Provide the [X, Y] coordinate of the cell's center where the given text is located.  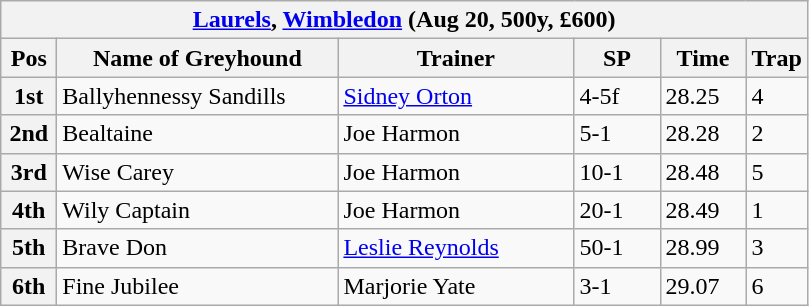
Name of Greyhound [198, 58]
5-1 [617, 134]
2 [776, 134]
5th [29, 248]
50-1 [617, 248]
Ballyhennessy Sandills [198, 96]
4-5f [617, 96]
3 [776, 248]
Wise Carey [198, 172]
Wily Captain [198, 210]
Brave Don [198, 248]
3-1 [617, 286]
Time [703, 58]
5 [776, 172]
10-1 [617, 172]
2nd [29, 134]
28.48 [703, 172]
20-1 [617, 210]
Trainer [456, 58]
Leslie Reynolds [456, 248]
Pos [29, 58]
Marjorie Yate [456, 286]
28.25 [703, 96]
28.28 [703, 134]
6th [29, 286]
Bealtaine [198, 134]
3rd [29, 172]
4th [29, 210]
Fine Jubilee [198, 286]
29.07 [703, 286]
6 [776, 286]
Laurels, Wimbledon (Aug 20, 500y, £600) [404, 20]
4 [776, 96]
1st [29, 96]
28.49 [703, 210]
SP [617, 58]
Sidney Orton [456, 96]
Trap [776, 58]
1 [776, 210]
28.99 [703, 248]
